Capture the cell that displays the provided text and extract its [X, Y] central coordinate. 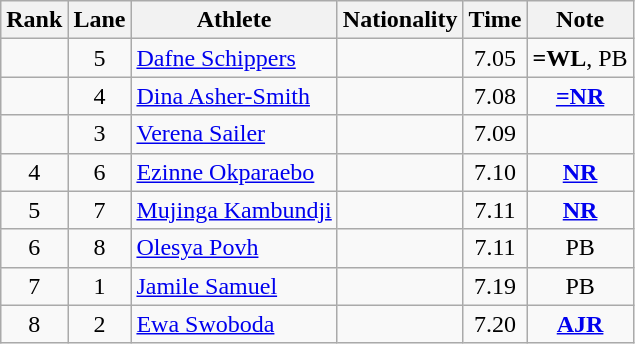
Rank [34, 20]
Lane [100, 20]
Dina Asher-Smith [234, 96]
Ewa Swoboda [234, 324]
=NR [580, 96]
7.05 [495, 58]
7.19 [495, 286]
Note [580, 20]
7.08 [495, 96]
Verena Sailer [234, 134]
Olesya Povh [234, 248]
3 [100, 134]
1 [100, 286]
=WL, PB [580, 58]
Dafne Schippers [234, 58]
7.10 [495, 172]
Ezinne Okparaebo [234, 172]
7.09 [495, 134]
Time [495, 20]
2 [100, 324]
Jamile Samuel [234, 286]
7.20 [495, 324]
Nationality [400, 20]
Athlete [234, 20]
AJR [580, 324]
Mujinga Kambundji [234, 210]
